Scan for the cell matching the given text and deliver its [x, y] coordinate at center. 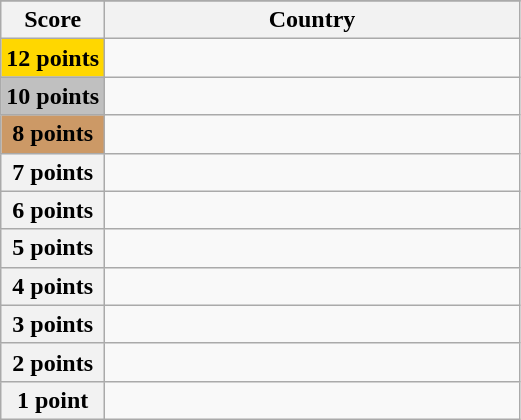
10 points [53, 96]
Country [312, 20]
2 points [53, 362]
3 points [53, 324]
4 points [53, 286]
5 points [53, 248]
1 point [53, 400]
6 points [53, 210]
Score [53, 20]
8 points [53, 134]
12 points [53, 58]
7 points [53, 172]
